Search for the cell housing the specified text and yield its [X, Y] center coordinate. 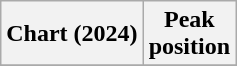
Peakposition [189, 34]
Chart (2024) [72, 34]
